Return the (X, Y) coordinate for the center point of the cell that contains the specified text.  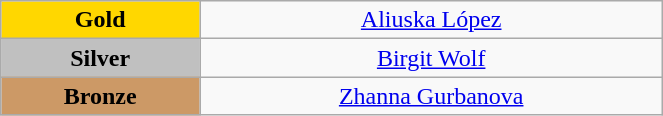
Gold (100, 20)
Birgit Wolf (432, 58)
Aliuska López (432, 20)
Bronze (100, 96)
Silver (100, 58)
Zhanna Gurbanova (432, 96)
